Determine the [x, y] coordinate at the center of the cell enclosing the given text.  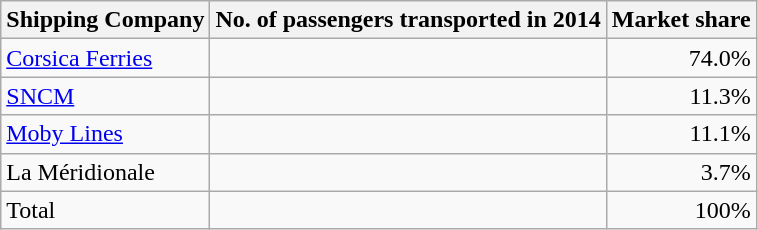
La Méridionale [106, 172]
11.1% [681, 134]
100% [681, 210]
74.0% [681, 58]
SNCM [106, 96]
Shipping Company [106, 20]
3.7% [681, 172]
Total [106, 210]
No. of passengers transported in 2014 [408, 20]
Moby Lines [106, 134]
Market share [681, 20]
Corsica Ferries [106, 58]
11.3% [681, 96]
